Extract the (x, y) coordinate from the center of the cell holding the provided text.  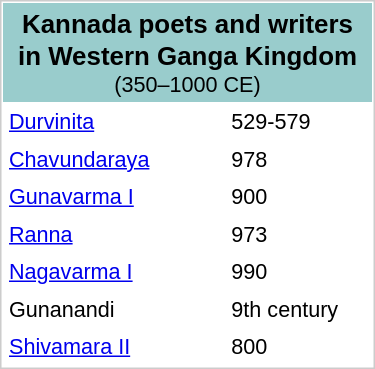
Shivamara II (114, 346)
900 (298, 196)
Ranna (114, 234)
Gunanandi (114, 309)
Kannada poets and writers in Western Ganga Kingdom (350–1000 CE) (188, 52)
990 (298, 272)
Chavundaraya (114, 159)
Durvinita (114, 122)
978 (298, 159)
800 (298, 346)
9th century (298, 309)
Gunavarma I (114, 196)
973 (298, 234)
529-579 (298, 122)
Nagavarma I (114, 272)
